For the text-containing cell, return its midpoint in [X, Y] coordinate format. 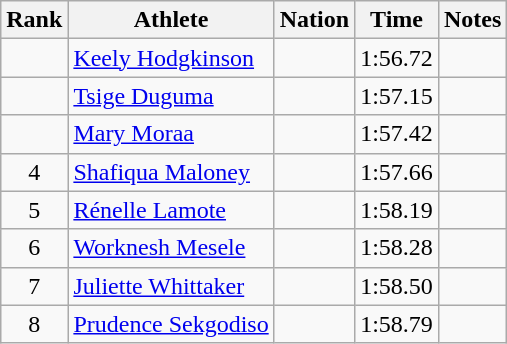
Time [397, 20]
1:58.19 [397, 210]
1:58.28 [397, 248]
4 [34, 172]
7 [34, 286]
Nation [314, 20]
Prudence Sekgodiso [171, 324]
1:56.72 [397, 58]
6 [34, 248]
1:58.50 [397, 286]
Worknesh Mesele [171, 248]
Athlete [171, 20]
1:58.79 [397, 324]
1:57.15 [397, 96]
Rénelle Lamote [171, 210]
1:57.66 [397, 172]
1:57.42 [397, 134]
Rank [34, 20]
Juliette Whittaker [171, 286]
Mary Moraa [171, 134]
Notes [472, 20]
8 [34, 324]
5 [34, 210]
Shafiqua Maloney [171, 172]
Keely Hodgkinson [171, 58]
Tsige Duguma [171, 96]
